Return [X, Y] of the center of cell containing provided text 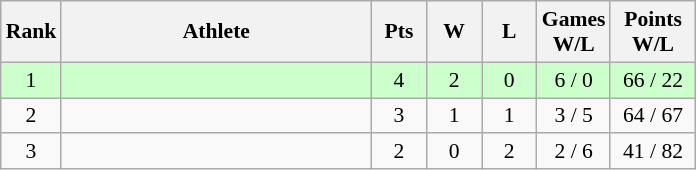
Pts [398, 32]
64 / 67 [652, 116]
Rank [32, 32]
L [510, 32]
6 / 0 [574, 80]
41 / 82 [652, 152]
W [454, 32]
GamesW/L [574, 32]
2 / 6 [574, 152]
4 [398, 80]
66 / 22 [652, 80]
3 / 5 [574, 116]
PointsW/L [652, 32]
Athlete [216, 32]
